Capture the cell that displays the provided text and extract its (X, Y) central coordinate. 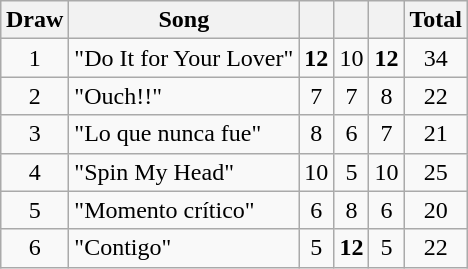
"Momento crítico" (184, 210)
3 (34, 134)
"Contigo" (184, 248)
"Do It for Your Lover" (184, 58)
4 (34, 172)
20 (436, 210)
Total (436, 20)
34 (436, 58)
2 (34, 96)
25 (436, 172)
Draw (34, 20)
Song (184, 20)
"Spin My Head" (184, 172)
"Lo que nunca fue" (184, 134)
21 (436, 134)
1 (34, 58)
"Ouch!!" (184, 96)
